Scan for the cell matching the given text and deliver its (X, Y) coordinate at center. 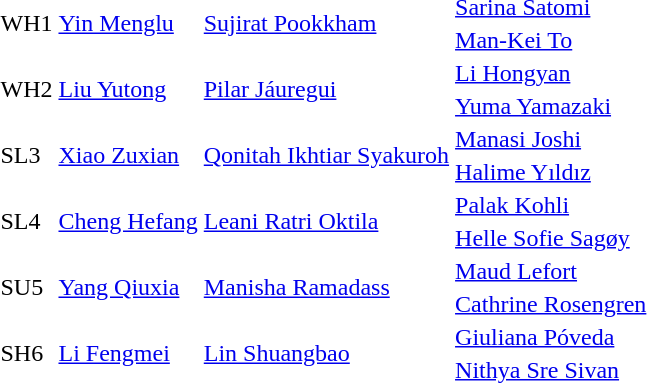
Liu Yutong (128, 90)
Yang Qiuxia (128, 288)
Xiao Zuxian (128, 156)
Cheng Hefang (128, 222)
Manisha Ramadass (326, 288)
Qonitah Ikhtiar Syakuroh (326, 156)
Leani Ratri Oktila (326, 222)
Pilar Jáuregui (326, 90)
